Output the [x, y] coordinate of the center of the cell containing the given text.  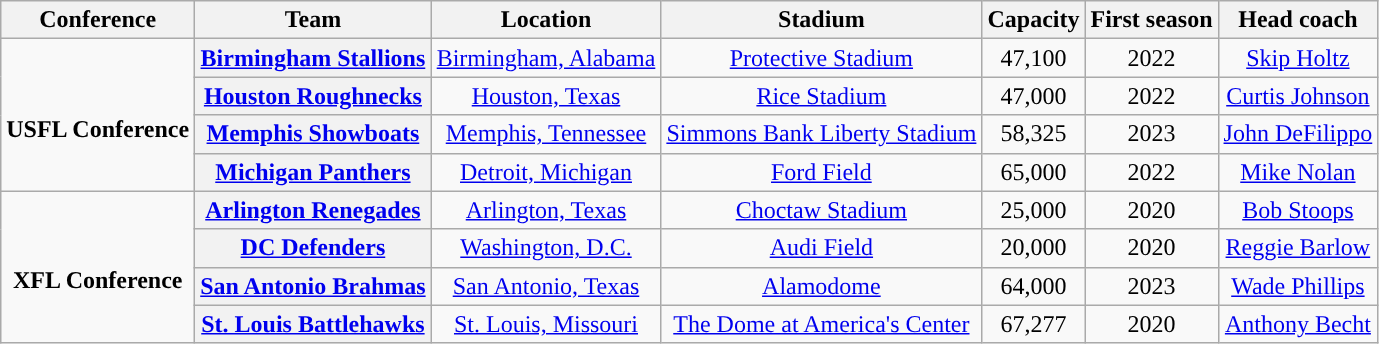
Bob Stoops [1298, 210]
Team [313, 20]
64,000 [1034, 286]
Curtis Johnson [1298, 96]
USFL Conference [98, 115]
65,000 [1034, 172]
Houston Roughnecks [313, 96]
Mike Nolan [1298, 172]
The Dome at America's Center [822, 324]
First season [1152, 20]
Alamodome [822, 286]
Birmingham Stallions [313, 58]
Anthony Becht [1298, 324]
Protective Stadium [822, 58]
Conference [98, 20]
St. Louis Battlehawks [313, 324]
Choctaw Stadium [822, 210]
Ford Field [822, 172]
Audi Field [822, 248]
San Antonio, Texas [546, 286]
Wade Phillips [1298, 286]
XFL Conference [98, 267]
20,000 [1034, 248]
John DeFilippo [1298, 134]
58,325 [1034, 134]
Simmons Bank Liberty Stadium [822, 134]
Houston, Texas [546, 96]
Arlington Renegades [313, 210]
Capacity [1034, 20]
Head coach [1298, 20]
Reggie Barlow [1298, 248]
67,277 [1034, 324]
Michigan Panthers [313, 172]
DC Defenders [313, 248]
Rice Stadium [822, 96]
San Antonio Brahmas [313, 286]
St. Louis, Missouri [546, 324]
Skip Holtz [1298, 58]
Stadium [822, 20]
Memphis Showboats [313, 134]
25,000 [1034, 210]
Arlington, Texas [546, 210]
Memphis, Tennessee [546, 134]
47,000 [1034, 96]
47,100 [1034, 58]
Birmingham, Alabama [546, 58]
Washington, D.C. [546, 248]
Location [546, 20]
Detroit, Michigan [546, 172]
